Return [X, Y] of the center of cell containing provided text 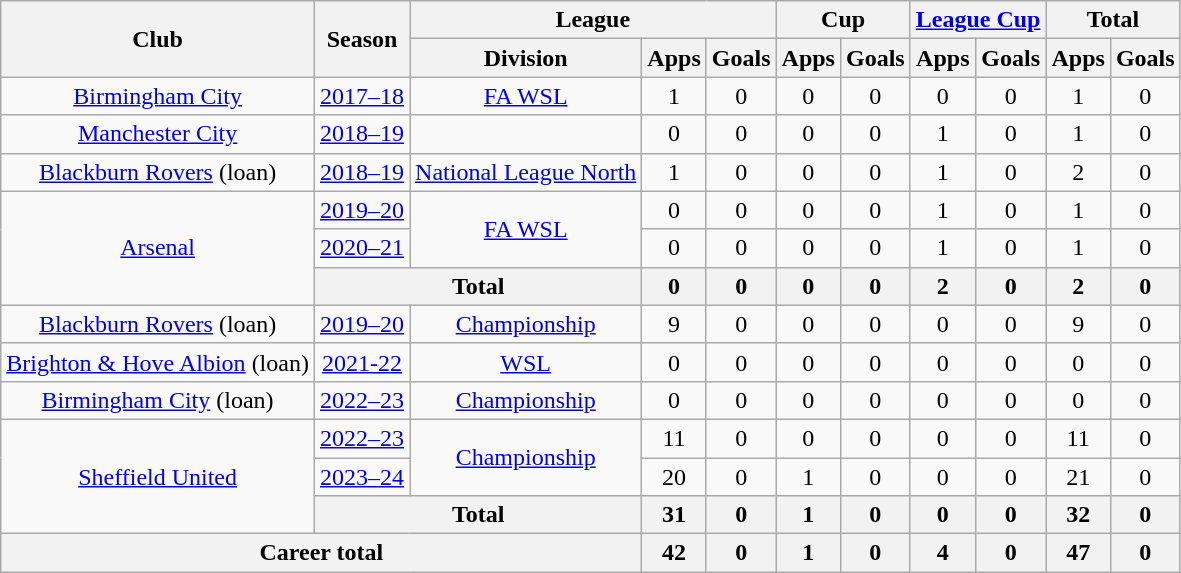
Season [362, 39]
2023–24 [362, 477]
2021-22 [362, 362]
Manchester City [158, 134]
League [593, 20]
31 [674, 515]
Cup [843, 20]
Brighton & Hove Albion (loan) [158, 362]
Arsenal [158, 248]
WSL [526, 362]
2020–21 [362, 248]
47 [1078, 553]
42 [674, 553]
Birmingham City (loan) [158, 400]
Birmingham City [158, 96]
32 [1078, 515]
4 [942, 553]
20 [674, 477]
2017–18 [362, 96]
21 [1078, 477]
Division [526, 58]
Sheffield United [158, 476]
League Cup [978, 20]
National League North [526, 172]
Club [158, 39]
Career total [322, 553]
